Search for the cell housing the specified text and yield its [X, Y] center coordinate. 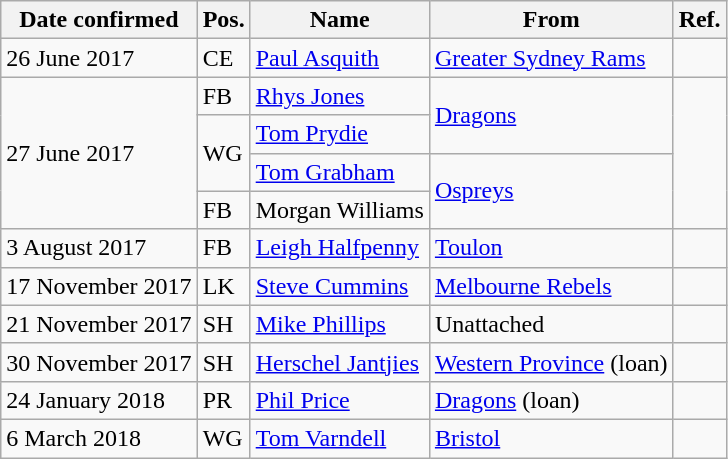
LK [224, 286]
21 November 2017 [99, 324]
27 June 2017 [99, 153]
Morgan Williams [340, 210]
Leigh Halfpenny [340, 248]
Tom Grabham [340, 172]
30 November 2017 [99, 362]
PR [224, 400]
Unattached [551, 324]
Ospreys [551, 191]
Dragons [551, 115]
6 March 2018 [99, 438]
Phil Price [340, 400]
Toulon [551, 248]
3 August 2017 [99, 248]
From [551, 20]
Melbourne Rebels [551, 286]
Steve Cummins [340, 286]
CE [224, 58]
Greater Sydney Rams [551, 58]
Rhys Jones [340, 96]
Pos. [224, 20]
Paul Asquith [340, 58]
17 November 2017 [99, 286]
Bristol [551, 438]
Date confirmed [99, 20]
Mike Phillips [340, 324]
Dragons (loan) [551, 400]
Ref. [700, 20]
Western Province (loan) [551, 362]
Name [340, 20]
Tom Prydie [340, 134]
Herschel Jantjies [340, 362]
26 June 2017 [99, 58]
24 January 2018 [99, 400]
Tom Varndell [340, 438]
